Capture the cell that displays the provided text and extract its [x, y] central coordinate. 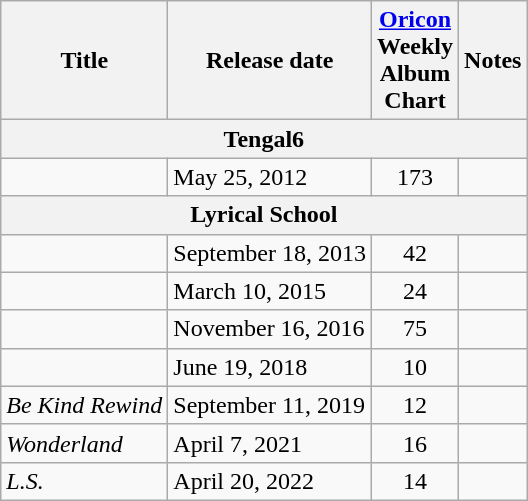
September 18, 2013 [270, 253]
42 [414, 253]
May 25, 2012 [270, 177]
16 [414, 443]
12 [414, 405]
Notes [493, 60]
OriconWeeklyAlbumChart [414, 60]
14 [414, 481]
173 [414, 177]
Release date [270, 60]
Title [84, 60]
10 [414, 367]
June 19, 2018 [270, 367]
March 10, 2015 [270, 291]
Lyrical School [264, 215]
Wonderland [84, 443]
September 11, 2019 [270, 405]
L.S. [84, 481]
75 [414, 329]
April 7, 2021 [270, 443]
April 20, 2022 [270, 481]
Be Kind Rewind [84, 405]
Tengal6 [264, 139]
November 16, 2016 [270, 329]
24 [414, 291]
